Find where the given text appears and provide that cell's center as (X, Y) coordinate. 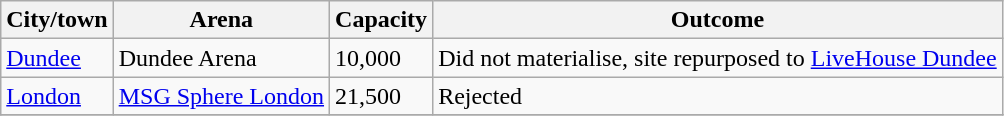
London (57, 96)
Dundee Arena (221, 58)
Did not materialise, site repurposed to LiveHouse Dundee (718, 58)
21,500 (382, 96)
Dundee (57, 58)
City/town (57, 20)
Capacity (382, 20)
Outcome (718, 20)
Rejected (718, 96)
Arena (221, 20)
MSG Sphere London (221, 96)
10,000 (382, 58)
